Return the [x, y] coordinate for the center point of the cell that contains the specified text.  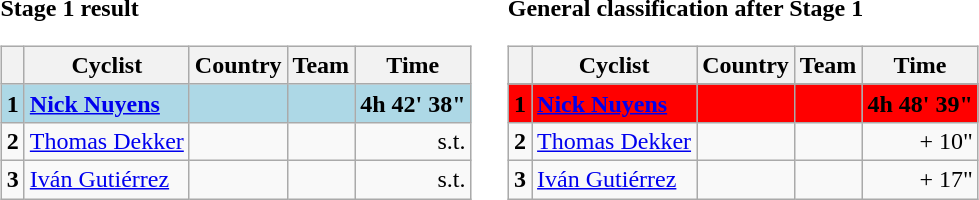
4h 42' 38" [413, 103]
4h 48' 39" [920, 103]
+ 10" [920, 141]
+ 17" [920, 179]
